Provide the [X, Y] coordinate of the cell's center where the given text is located.  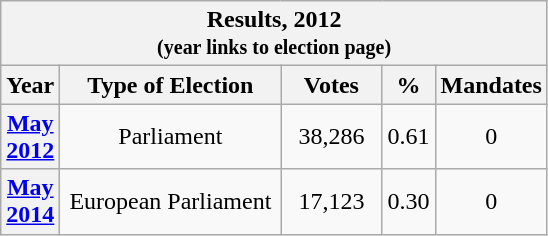
17,123 [332, 202]
May 2014 [30, 202]
European Parliament [170, 202]
Results, 2012(year links to election page) [274, 34]
Mandates [491, 85]
% [408, 85]
0.30 [408, 202]
Parliament [170, 136]
38,286 [332, 136]
Type of Election [170, 85]
Year [30, 85]
0.61 [408, 136]
Votes [332, 85]
May 2012 [30, 136]
